Capture the cell that displays the provided text and extract its (x, y) central coordinate. 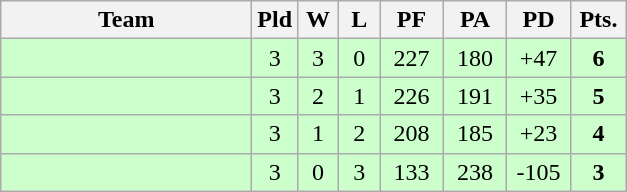
226 (412, 96)
+47 (539, 58)
238 (475, 172)
133 (412, 172)
+35 (539, 96)
185 (475, 134)
PD (539, 20)
227 (412, 58)
5 (598, 96)
208 (412, 134)
+23 (539, 134)
180 (475, 58)
PF (412, 20)
191 (475, 96)
4 (598, 134)
L (360, 20)
6 (598, 58)
-105 (539, 172)
Pts. (598, 20)
W (318, 20)
Team (126, 20)
PA (475, 20)
Pld (275, 20)
